Output the (X, Y) coordinate of the center of the cell containing the given text.  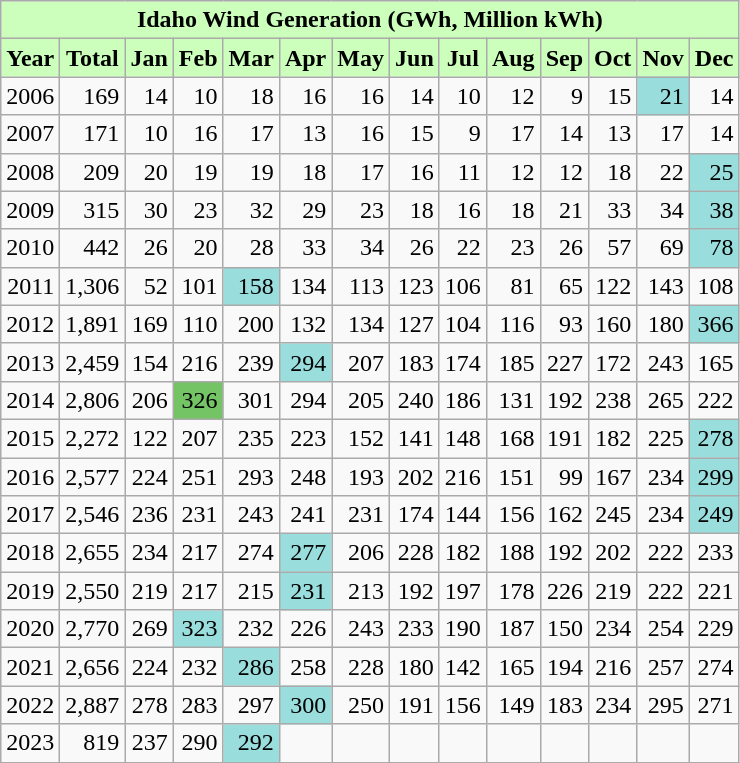
290 (198, 743)
238 (613, 400)
269 (149, 629)
240 (415, 400)
225 (663, 438)
29 (305, 210)
162 (564, 515)
2,806 (92, 400)
2022 (30, 705)
323 (198, 629)
30 (149, 210)
2,550 (92, 591)
Aug (513, 58)
235 (251, 438)
Jul (462, 58)
236 (149, 515)
Jun (415, 58)
132 (305, 324)
Mar (251, 58)
2016 (30, 477)
2013 (30, 362)
148 (462, 438)
297 (251, 705)
366 (714, 324)
108 (714, 286)
2018 (30, 553)
2006 (30, 96)
144 (462, 515)
151 (513, 477)
2010 (30, 248)
248 (305, 477)
221 (714, 591)
160 (613, 324)
300 (305, 705)
38 (714, 210)
Jan (149, 58)
2009 (30, 210)
292 (251, 743)
250 (361, 705)
172 (613, 362)
May (361, 58)
131 (513, 400)
185 (513, 362)
2015 (30, 438)
143 (663, 286)
2008 (30, 172)
152 (361, 438)
187 (513, 629)
81 (513, 286)
Feb (198, 58)
223 (305, 438)
245 (613, 515)
241 (305, 515)
2014 (30, 400)
209 (92, 172)
101 (198, 286)
2021 (30, 667)
271 (714, 705)
286 (251, 667)
215 (251, 591)
32 (251, 210)
113 (361, 286)
315 (92, 210)
194 (564, 667)
254 (663, 629)
188 (513, 553)
258 (305, 667)
1,306 (92, 286)
Apr (305, 58)
142 (462, 667)
65 (564, 286)
Nov (663, 58)
819 (92, 743)
227 (564, 362)
277 (305, 553)
158 (251, 286)
2020 (30, 629)
295 (663, 705)
229 (714, 629)
205 (361, 400)
239 (251, 362)
116 (513, 324)
154 (149, 362)
257 (663, 667)
11 (462, 172)
25 (714, 172)
186 (462, 400)
123 (415, 286)
237 (149, 743)
2011 (30, 286)
57 (613, 248)
2023 (30, 743)
141 (415, 438)
171 (92, 134)
197 (462, 591)
Total (92, 58)
2,459 (92, 362)
442 (92, 248)
2019 (30, 591)
Year (30, 58)
110 (198, 324)
2,887 (92, 705)
149 (513, 705)
2,770 (92, 629)
168 (513, 438)
265 (663, 400)
190 (462, 629)
193 (361, 477)
28 (251, 248)
2007 (30, 134)
93 (564, 324)
1,891 (92, 324)
106 (462, 286)
Dec (714, 58)
Idaho Wind Generation (GWh, Million kWh) (370, 20)
178 (513, 591)
293 (251, 477)
2,272 (92, 438)
213 (361, 591)
150 (564, 629)
78 (714, 248)
99 (564, 477)
2012 (30, 324)
2,655 (92, 553)
283 (198, 705)
69 (663, 248)
200 (251, 324)
2017 (30, 515)
299 (714, 477)
52 (149, 286)
104 (462, 324)
251 (198, 477)
Oct (613, 58)
2,577 (92, 477)
2,546 (92, 515)
301 (251, 400)
127 (415, 324)
167 (613, 477)
249 (714, 515)
326 (198, 400)
Sep (564, 58)
2,656 (92, 667)
